Detect which cell encompasses the target text, then output its (X, Y) center coordinate. 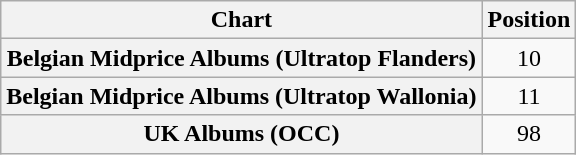
UK Albums (OCC) (242, 134)
Belgian Midprice Albums (Ultratop Wallonia) (242, 96)
Position (529, 20)
98 (529, 134)
Chart (242, 20)
11 (529, 96)
Belgian Midprice Albums (Ultratop Flanders) (242, 58)
10 (529, 58)
